Output the (X, Y) coordinate of the center of the cell containing the given text.  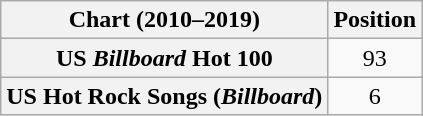
93 (375, 58)
Position (375, 20)
6 (375, 96)
US Billboard Hot 100 (164, 58)
Chart (2010–2019) (164, 20)
US Hot Rock Songs (Billboard) (164, 96)
